Output the [x, y] coordinate of the center of the cell containing the given text.  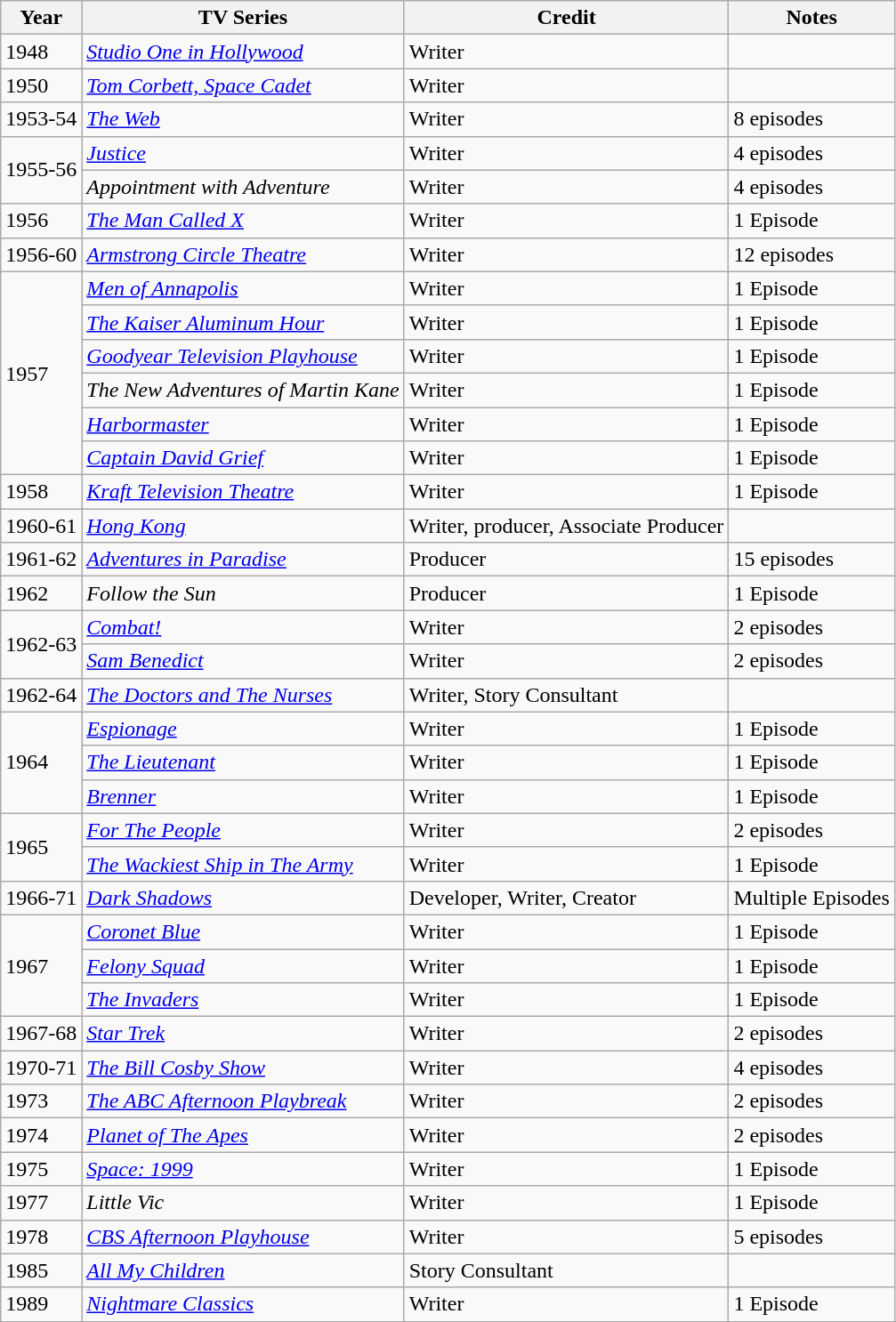
Harbormaster [243, 424]
Felony Squad [243, 965]
1960-61 [41, 526]
Men of Annapolis [243, 288]
The Lieutenant [243, 762]
Follow the Sun [243, 593]
The Invaders [243, 1000]
Story Consultant [566, 1270]
Studio One in Hollywood [243, 52]
Sam Benedict [243, 661]
1950 [41, 85]
1962-64 [41, 695]
Notes [811, 18]
1955-56 [41, 170]
Appointment with Adventure [243, 187]
Space: 1999 [243, 1169]
Justice [243, 153]
1985 [41, 1270]
TV Series [243, 18]
The Bill Cosby Show [243, 1068]
Little Vic [243, 1203]
The Doctors and The Nurses [243, 695]
The Kaiser Aluminum Hour [243, 322]
1973 [41, 1101]
5 episodes [811, 1237]
Brenner [243, 796]
Dark Shadows [243, 898]
Espionage [243, 729]
The Man Called X [243, 221]
Nightmare Classics [243, 1304]
1956-60 [41, 254]
The Wackiest Ship in The Army [243, 864]
8 episodes [811, 119]
1962 [41, 593]
1956 [41, 221]
1977 [41, 1203]
Hong Kong [243, 526]
1970-71 [41, 1068]
Developer, Writer, Creator [566, 898]
Year [41, 18]
Captain David Grief [243, 458]
Coronet Blue [243, 931]
1964 [41, 762]
1989 [41, 1304]
15 episodes [811, 560]
1966-71 [41, 898]
1962-63 [41, 644]
1958 [41, 492]
1961-62 [41, 560]
Armstrong Circle Theatre [243, 254]
Tom Corbett, Space Cadet [243, 85]
Combat! [243, 627]
Writer, Story Consultant [566, 695]
1957 [41, 373]
Planet of The Apes [243, 1135]
1974 [41, 1135]
For The People [243, 830]
All My Children [243, 1270]
The New Adventures of Martin Kane [243, 390]
Multiple Episodes [811, 898]
The ABC Afternoon Playbreak [243, 1101]
12 episodes [811, 254]
Star Trek [243, 1034]
1948 [41, 52]
Writer, producer, Associate Producer [566, 526]
Kraft Television Theatre [243, 492]
1953-54 [41, 119]
1967 [41, 965]
1967-68 [41, 1034]
Credit [566, 18]
CBS Afternoon Playhouse [243, 1237]
Adventures in Paradise [243, 560]
1965 [41, 847]
1978 [41, 1237]
The Web [243, 119]
1975 [41, 1169]
Goodyear Television Playhouse [243, 356]
